Return [X, Y] of the center of cell containing provided text 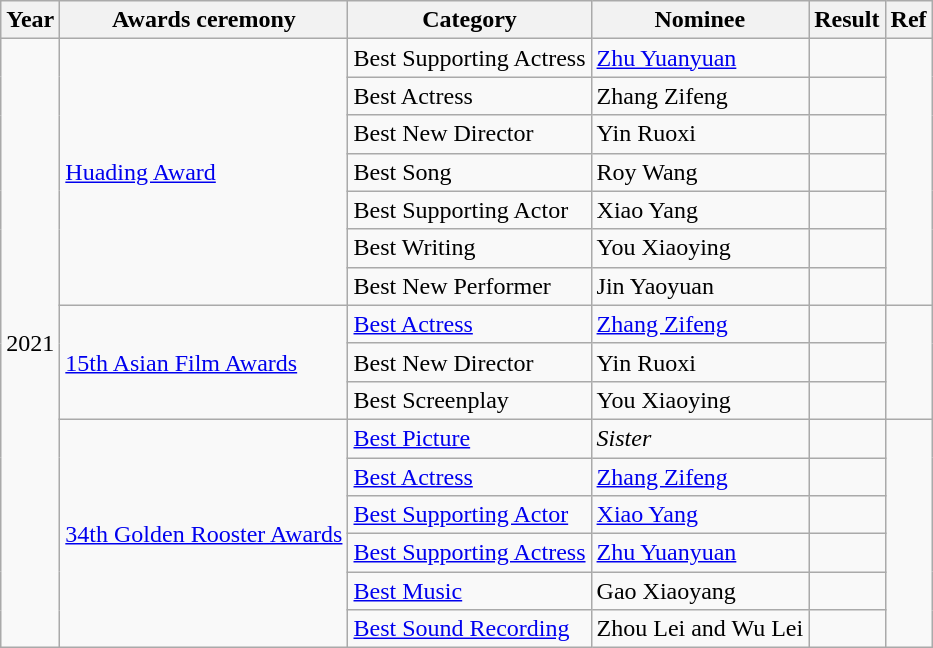
Roy Wang [700, 172]
Nominee [700, 20]
Best Music [470, 591]
Gao Xiaoyang [700, 591]
2021 [30, 344]
Awards ceremony [204, 20]
Best Song [470, 172]
34th Golden Rooster Awards [204, 533]
Ref [908, 20]
Best Sound Recording [470, 629]
Best Picture [470, 438]
Category [470, 20]
Result [847, 20]
Year [30, 20]
Huading Award [204, 172]
Best Writing [470, 248]
Jin Yaoyuan [700, 286]
Zhou Lei and Wu Lei [700, 629]
15th Asian Film Awards [204, 362]
Sister [700, 438]
Best Screenplay [470, 400]
Best New Performer [470, 286]
